Search for the cell housing the specified text and yield its [x, y] center coordinate. 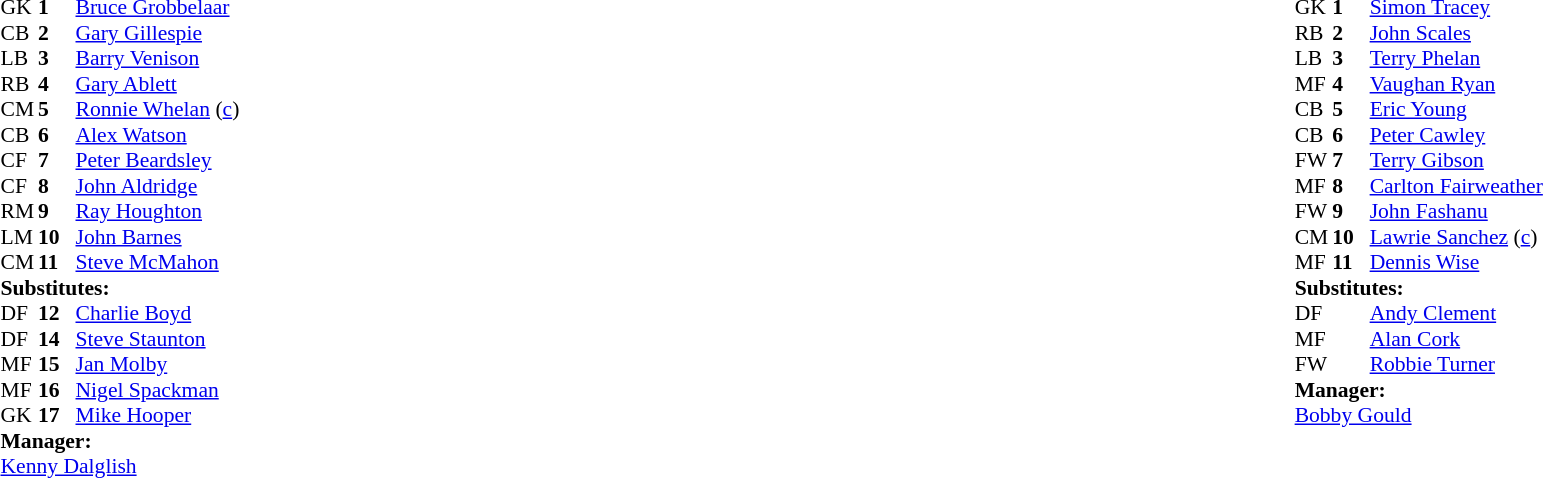
John Scales [1456, 33]
14 [57, 339]
John Barnes [158, 237]
Carlton Fairweather [1456, 186]
Gary Gillespie [158, 33]
Dennis Wise [1456, 263]
John Fashanu [1456, 211]
GK [19, 415]
Robbie Turner [1456, 365]
Lawrie Sanchez (c) [1456, 237]
Peter Beardsley [158, 161]
LM [19, 237]
Barry Venison [158, 59]
16 [57, 390]
Alex Watson [158, 135]
Peter Cawley [1456, 135]
Mike Hooper [158, 415]
Alan Cork [1456, 339]
Nigel Spackman [158, 390]
Steve McMahon [158, 263]
Ronnie Whelan (c) [158, 109]
Terry Phelan [1456, 59]
Charlie Boyd [158, 313]
Bobby Gould [1419, 415]
17 [57, 415]
12 [57, 313]
Gary Ablett [158, 84]
Terry Gibson [1456, 161]
Jan Molby [158, 365]
Steve Staunton [158, 339]
RM [19, 211]
Andy Clement [1456, 313]
Ray Houghton [158, 211]
Eric Young [1456, 109]
John Aldridge [158, 186]
Vaughan Ryan [1456, 84]
15 [57, 365]
